Capture the cell that displays the provided text and extract its [X, Y] central coordinate. 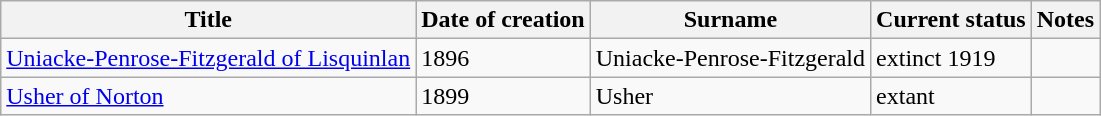
Title [208, 20]
Uniacke-Penrose-Fitzgerald [730, 58]
extant [952, 96]
extinct 1919 [952, 58]
Usher of Norton [208, 96]
1896 [504, 58]
1899 [504, 96]
Usher [730, 96]
Date of creation [504, 20]
Current status [952, 20]
Surname [730, 20]
Uniacke-Penrose-Fitzgerald of Lisquinlan [208, 58]
Notes [1065, 20]
